Scan for the cell matching the given text and deliver its (x, y) coordinate at center. 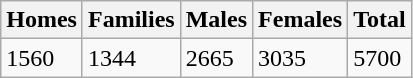
2665 (216, 58)
Total (380, 20)
Females (300, 20)
1560 (42, 58)
5700 (380, 58)
Families (131, 20)
Males (216, 20)
3035 (300, 58)
Homes (42, 20)
1344 (131, 58)
